Locate the cell with the specified text and output its (X, Y) center coordinate. 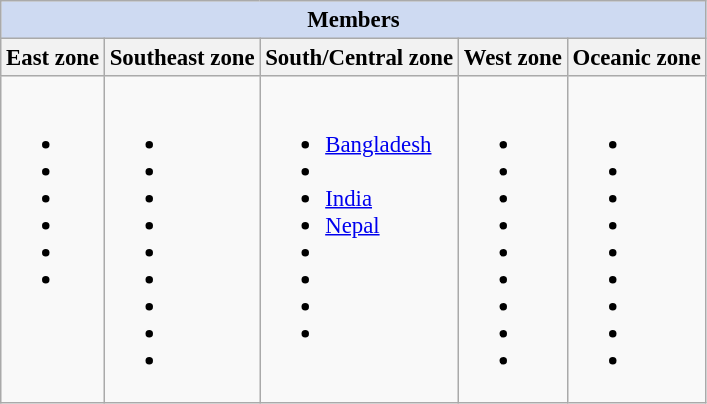
Bangladesh India Nepal (360, 239)
East zone (53, 58)
West zone (512, 58)
Southeast zone (182, 58)
Oceanic zone (636, 58)
South/Central zone (360, 58)
Members (354, 20)
